Provide the (X, Y) coordinate of the cell's center where the given text is located.  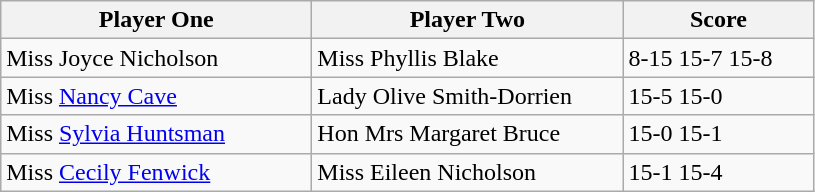
Lady Olive Smith-Dorrien (468, 96)
Miss Joyce Nicholson (156, 58)
15-5 15-0 (718, 96)
8-15 15-7 15-8 (718, 58)
Miss Phyllis Blake (468, 58)
Hon Mrs Margaret Bruce (468, 134)
Score (718, 20)
15-1 15-4 (718, 172)
Player Two (468, 20)
Miss Sylvia Huntsman (156, 134)
15-0 15-1 (718, 134)
Miss Eileen Nicholson (468, 172)
Miss Nancy Cave (156, 96)
Player One (156, 20)
Miss Cecily Fenwick (156, 172)
